Output the (X, Y) coordinate of the center of the cell containing the given text.  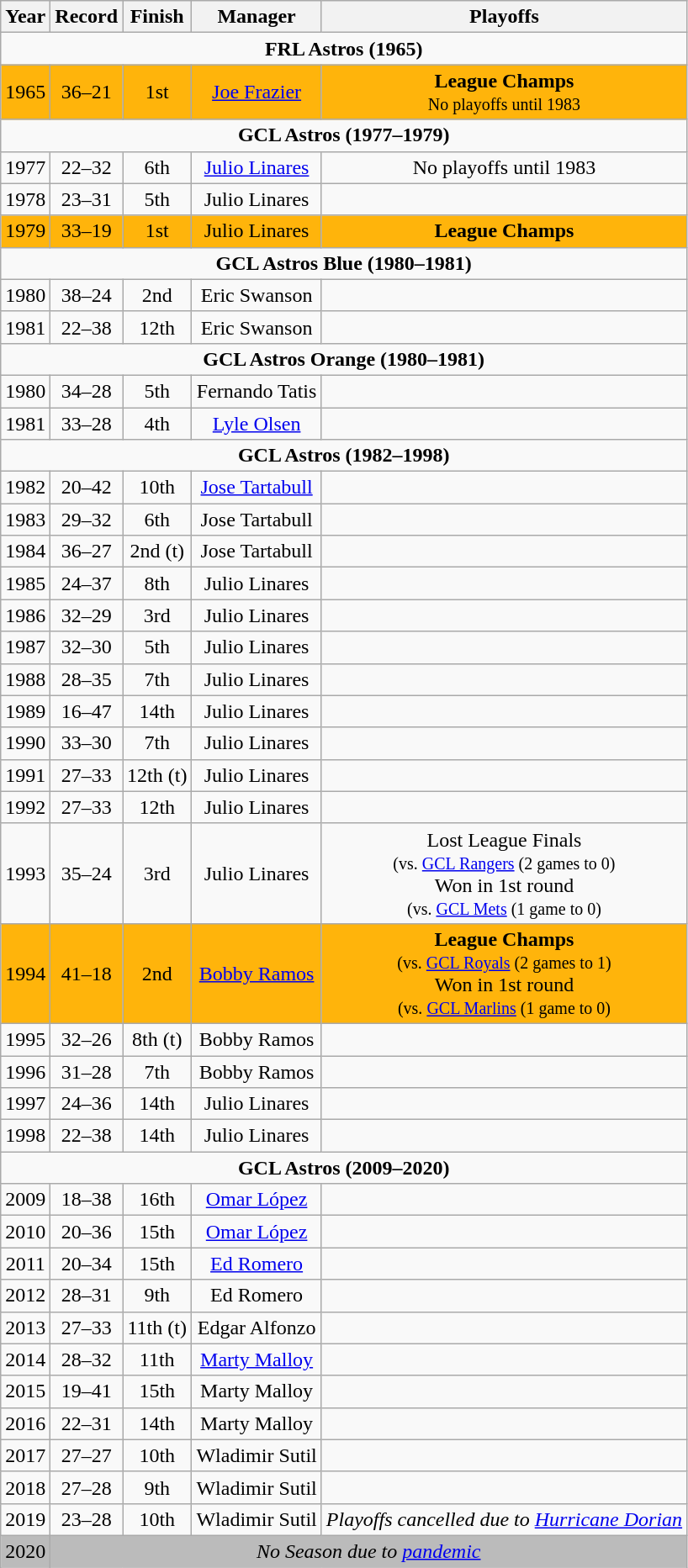
2014 (25, 1359)
1965 (25, 92)
20–34 (87, 1264)
8th (t) (157, 1039)
GCL Astros Blue (1980–1981) (344, 263)
34–28 (87, 391)
1988 (25, 679)
36–27 (87, 552)
1994 (25, 974)
23–31 (87, 199)
2020 (25, 1551)
33–28 (87, 423)
11th (157, 1359)
Lost League Finals(vs. GCL Rangers (2 games to 0)Won in 1st round(vs. GCL Mets (1 game to 0) (504, 873)
League Champs (504, 231)
27–27 (87, 1455)
1984 (25, 552)
1992 (25, 807)
24–36 (87, 1104)
2011 (25, 1264)
FRL Astros (1965) (344, 49)
1990 (25, 743)
Record (87, 17)
36–21 (87, 92)
8th (157, 583)
2nd (t) (157, 552)
1997 (25, 1104)
1996 (25, 1072)
2017 (25, 1455)
Manager (257, 17)
23–28 (87, 1519)
GCL Astros (1977–1979) (344, 135)
18–38 (87, 1200)
Finish (157, 17)
Year (25, 17)
1991 (25, 775)
League Champs(vs. GCL Royals (2 games to 1)Won in 1st round(vs. GCL Marlins (1 game to 0) (504, 974)
1995 (25, 1039)
1983 (25, 520)
19–41 (87, 1391)
16th (157, 1200)
28–32 (87, 1359)
20–36 (87, 1232)
33–30 (87, 743)
29–32 (87, 520)
Lyle Olsen (257, 423)
Edgar Alfonzo (257, 1328)
1993 (25, 873)
GCL Astros (1982–1998) (344, 456)
1987 (25, 647)
33–19 (87, 231)
12th (t) (157, 775)
32–26 (87, 1039)
Playoffs cancelled due to Hurricane Dorian (504, 1519)
4th (157, 423)
11th (t) (157, 1328)
GCL Astros Orange (1980–1981) (344, 359)
22–31 (87, 1423)
1998 (25, 1136)
1977 (25, 167)
Joe Frazier (257, 92)
Playoffs (504, 17)
32–29 (87, 615)
32–30 (87, 647)
2018 (25, 1487)
2009 (25, 1200)
2013 (25, 1328)
22–32 (87, 167)
GCL Astros (2009–2020) (344, 1168)
20–42 (87, 488)
No Season due to pandemic (368, 1551)
41–18 (87, 974)
2016 (25, 1423)
28–35 (87, 679)
Fernando Tatis (257, 391)
League ChampsNo playoffs until 1983 (504, 92)
1982 (25, 488)
2010 (25, 1232)
2015 (25, 1391)
1978 (25, 199)
2019 (25, 1519)
1986 (25, 615)
27–28 (87, 1487)
16–47 (87, 711)
1979 (25, 231)
24–37 (87, 583)
31–28 (87, 1072)
35–24 (87, 873)
2012 (25, 1296)
No playoffs until 1983 (504, 167)
1985 (25, 583)
28–31 (87, 1296)
1989 (25, 711)
38–24 (87, 295)
